Scan for the cell matching the given text and deliver its [x, y] coordinate at center. 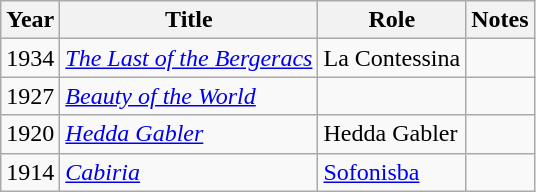
The Last of the Bergeracs [189, 58]
Cabiria [189, 172]
1920 [30, 134]
Sofonisba [392, 172]
Role [392, 20]
La Contessina [392, 58]
1927 [30, 96]
Title [189, 20]
Beauty of the World [189, 96]
Year [30, 20]
1934 [30, 58]
Notes [500, 20]
1914 [30, 172]
